Capture the cell that displays the provided text and extract its [x, y] central coordinate. 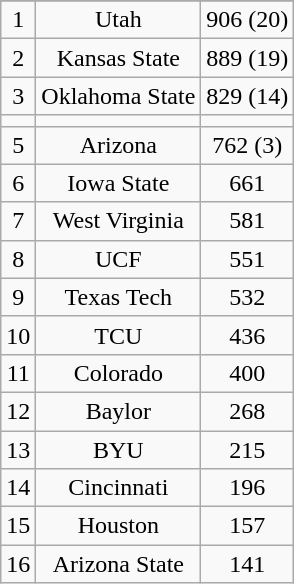
TCU [118, 335]
5 [18, 145]
551 [248, 259]
Utah [118, 20]
906 (20) [248, 20]
12 [18, 411]
268 [248, 411]
141 [248, 564]
14 [18, 488]
Arizona [118, 145]
7 [18, 221]
Iowa State [118, 183]
Baylor [118, 411]
2 [18, 58]
400 [248, 373]
Texas Tech [118, 297]
West Virginia [118, 221]
829 (14) [248, 96]
15 [18, 526]
BYU [118, 449]
215 [248, 449]
762 (3) [248, 145]
Cincinnati [118, 488]
3 [18, 96]
Arizona State [118, 564]
8 [18, 259]
532 [248, 297]
13 [18, 449]
889 (19) [248, 58]
Oklahoma State [118, 96]
157 [248, 526]
11 [18, 373]
16 [18, 564]
436 [248, 335]
1 [18, 20]
10 [18, 335]
6 [18, 183]
661 [248, 183]
Colorado [118, 373]
Houston [118, 526]
9 [18, 297]
Kansas State [118, 58]
581 [248, 221]
196 [248, 488]
UCF [118, 259]
